Identify which cell holds the provided text, then report its [x, y] central coordinate. 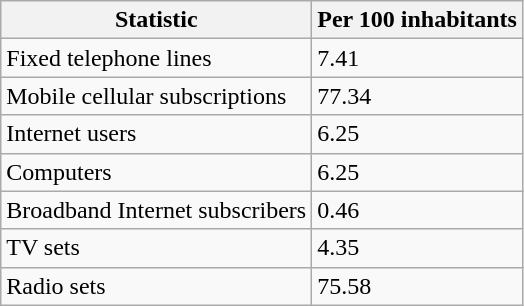
TV sets [156, 248]
77.34 [418, 96]
Statistic [156, 20]
4.35 [418, 248]
75.58 [418, 286]
Mobile cellular subscriptions [156, 96]
Radio sets [156, 286]
0.46 [418, 210]
Internet users [156, 134]
Per 100 inhabitants [418, 20]
Computers [156, 172]
Fixed telephone lines [156, 58]
Broadband Internet subscribers [156, 210]
7.41 [418, 58]
